Pinpoint the cell where the given text exists, returning its (x, y) midpoint coordinate. 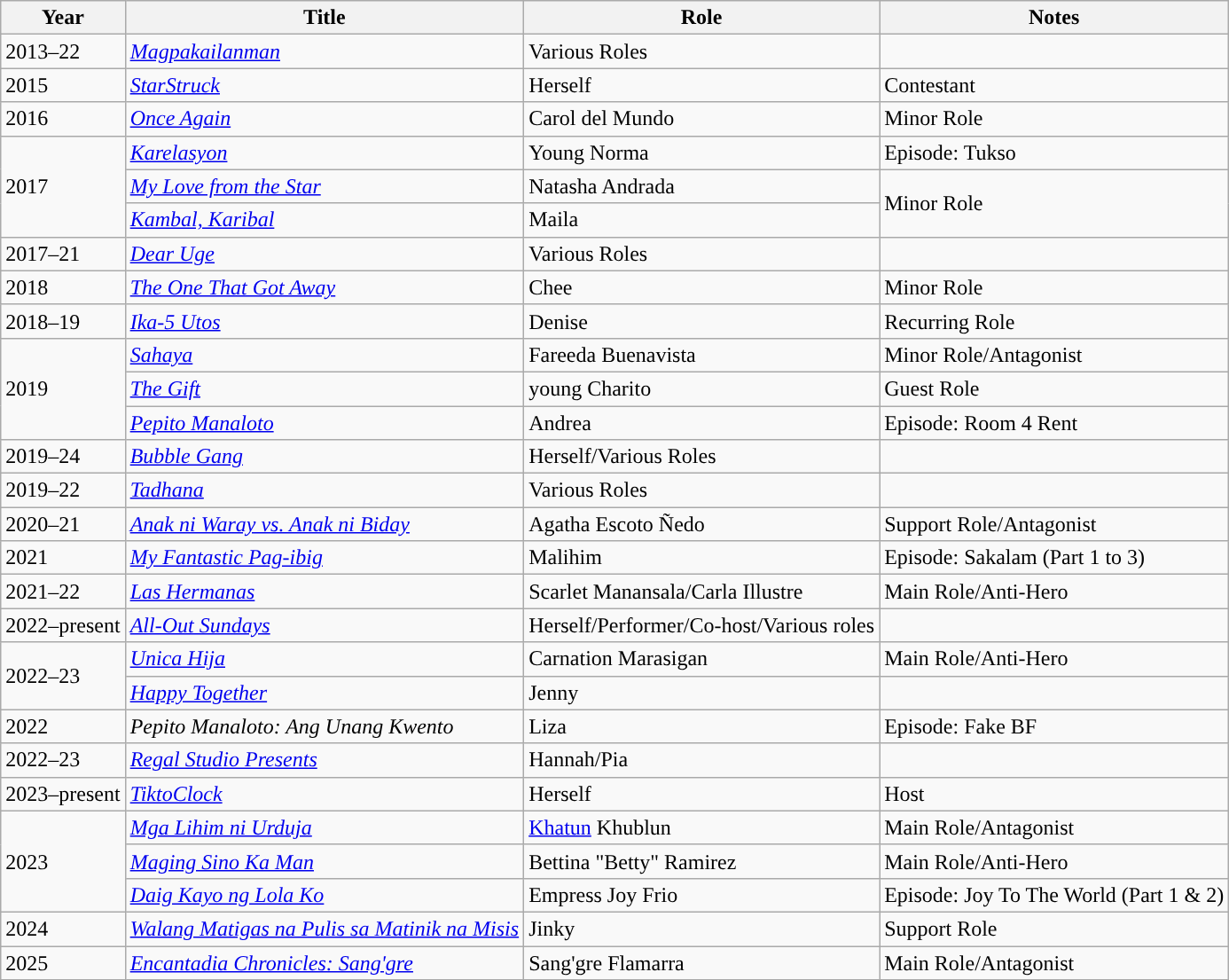
Support Role/Antagonist (1054, 524)
Agatha Escoto Ñedo (702, 524)
The Gift (325, 388)
Episode: Sakalam (Part 1 to 3) (1054, 558)
2022 (63, 726)
Role (702, 18)
Daig Kayo ng Lola Ko (325, 895)
Sahaya (325, 355)
Herself/Various Roles (702, 457)
Guest Role (1054, 388)
Tadhana (325, 490)
Andrea (702, 423)
Episode: Fake BF (1054, 726)
Jinky (702, 929)
2019–22 (63, 490)
2025 (63, 962)
Denise (702, 321)
2015 (63, 85)
Young Norma (702, 153)
Maging Sino Ka Man (325, 861)
Notes (1054, 18)
Title (325, 18)
2024 (63, 929)
Malihim (702, 558)
Once Again (325, 119)
Pepito Manaloto (325, 423)
The One That Got Away (325, 287)
Magpakailanman (325, 51)
Episode: Joy To The World (Part 1 & 2) (1054, 895)
Pepito Manaloto: Ang Unang Kwento (325, 726)
Maila (702, 220)
Walang Matigas na Pulis sa Matinik na Misis (325, 929)
My Love from the Star (325, 186)
Host (1054, 794)
2017 (63, 186)
2017–21 (63, 254)
Minor Role/Antagonist (1054, 355)
Sang'gre Flamarra (702, 962)
2023–present (63, 794)
Ika-5 Utos (325, 321)
Contestant (1054, 85)
Support Role (1054, 929)
Happy Together (325, 693)
All-Out Sundays (325, 625)
2018–19 (63, 321)
2021 (63, 558)
Recurring Role (1054, 321)
Episode: Tukso (1054, 153)
Encantadia Chronicles: Sang'gre (325, 962)
Las Hermanas (325, 592)
Anak ni Waray vs. Anak ni Biday (325, 524)
2019–24 (63, 457)
Empress Joy Frio (702, 895)
2022–present (63, 625)
young Charito (702, 388)
StarStruck (325, 85)
2016 (63, 119)
2023 (63, 861)
Bubble Gang (325, 457)
My Fantastic Pag-ibig (325, 558)
Carol del Mundo (702, 119)
Regal Studio Presents (325, 760)
Karelasyon (325, 153)
Bettina "Betty" Ramirez (702, 861)
Dear Uge (325, 254)
Year (63, 18)
Liza (702, 726)
Carnation Marasigan (702, 659)
2020–21 (63, 524)
Natasha Andrada (702, 186)
2021–22 (63, 592)
Chee (702, 287)
Jenny (702, 693)
2019 (63, 388)
TiktoClock (325, 794)
Unica Hija (325, 659)
2013–22 (63, 51)
2018 (63, 287)
Scarlet Manansala/Carla Illustre (702, 592)
Mga Lihim ni Urduja (325, 827)
Khatun Khublun (702, 827)
Kambal, Karibal (325, 220)
Herself/Performer/Co-host/Various roles (702, 625)
Fareeda Buenavista (702, 355)
Episode: Room 4 Rent (1054, 423)
Hannah/Pia (702, 760)
